For the text-containing cell, return its midpoint in (x, y) coordinate format. 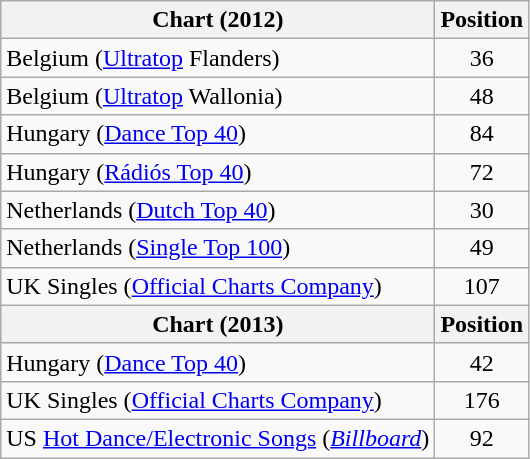
42 (482, 362)
Netherlands (Single Top 100) (218, 248)
30 (482, 210)
Belgium (Ultratop Flanders) (218, 58)
92 (482, 438)
72 (482, 172)
49 (482, 248)
36 (482, 58)
Chart (2013) (218, 324)
Belgium (Ultratop Wallonia) (218, 96)
176 (482, 400)
48 (482, 96)
84 (482, 134)
107 (482, 286)
US Hot Dance/Electronic Songs (Billboard) (218, 438)
Netherlands (Dutch Top 40) (218, 210)
Chart (2012) (218, 20)
Hungary (Rádiós Top 40) (218, 172)
